Return (x, y) of the center of cell containing provided text 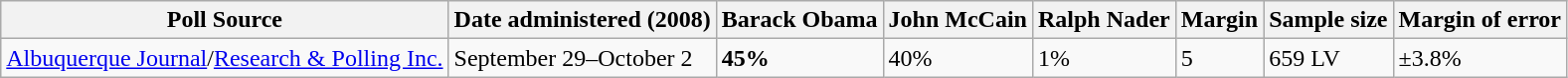
September 29–October 2 (583, 58)
±3.8% (1480, 58)
45% (799, 58)
5 (1219, 58)
Poll Source (225, 20)
Margin (1219, 20)
1% (1104, 58)
Margin of error (1480, 20)
Date administered (2008) (583, 20)
659 LV (1328, 58)
Ralph Nader (1104, 20)
40% (958, 58)
Barack Obama (799, 20)
Albuquerque Journal/Research & Polling Inc. (225, 58)
Sample size (1328, 20)
John McCain (958, 20)
